Output the [x, y] coordinate of the center of the cell containing the given text.  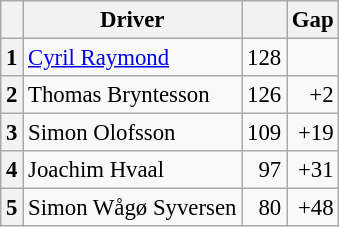
80 [264, 208]
128 [264, 58]
4 [12, 170]
126 [264, 95]
Simon Olofsson [132, 133]
109 [264, 133]
Simon Wågø Syversen [132, 208]
Cyril Raymond [132, 58]
Thomas Bryntesson [132, 95]
Gap [312, 20]
97 [264, 170]
5 [12, 208]
+2 [312, 95]
1 [12, 58]
2 [12, 95]
+31 [312, 170]
Joachim Hvaal [132, 170]
+48 [312, 208]
+19 [312, 133]
3 [12, 133]
Driver [132, 20]
